Detect which cell encompasses the target text, then output its [x, y] center coordinate. 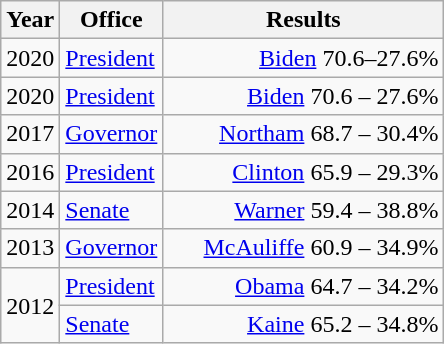
2016 [30, 172]
Biden 70.6–27.6% [304, 58]
Office [112, 20]
McAuliffe 60.9 – 34.9% [304, 248]
2014 [30, 210]
2017 [30, 134]
2013 [30, 248]
Kaine 65.2 – 34.8% [304, 324]
Warner 59.4 – 38.8% [304, 210]
Results [304, 20]
Obama 64.7 – 34.2% [304, 286]
Biden 70.6 – 27.6% [304, 96]
Year [30, 20]
2012 [30, 305]
Clinton 65.9 – 29.3% [304, 172]
Northam 68.7 – 30.4% [304, 134]
